Return the (X, Y) coordinate for the center point of the cell that contains the specified text.  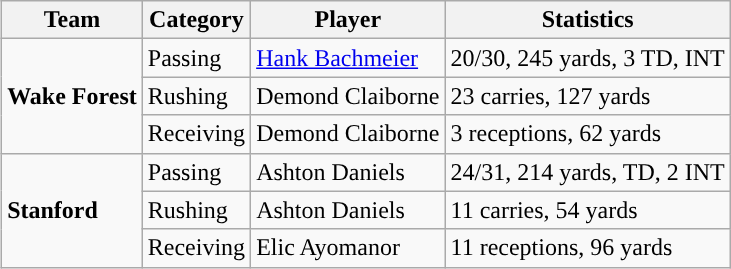
23 carries, 127 yards (588, 96)
Hank Bachmeier (348, 58)
11 carries, 54 yards (588, 210)
3 receptions, 62 yards (588, 134)
11 receptions, 96 yards (588, 248)
Wake Forest (72, 96)
Player (348, 20)
24/31, 214 yards, TD, 2 INT (588, 172)
Team (72, 20)
20/30, 245 yards, 3 TD, INT (588, 58)
Elic Ayomanor (348, 248)
Statistics (588, 20)
Stanford (72, 210)
Category (196, 20)
